Identify which cell holds the provided text, then report its [x, y] central coordinate. 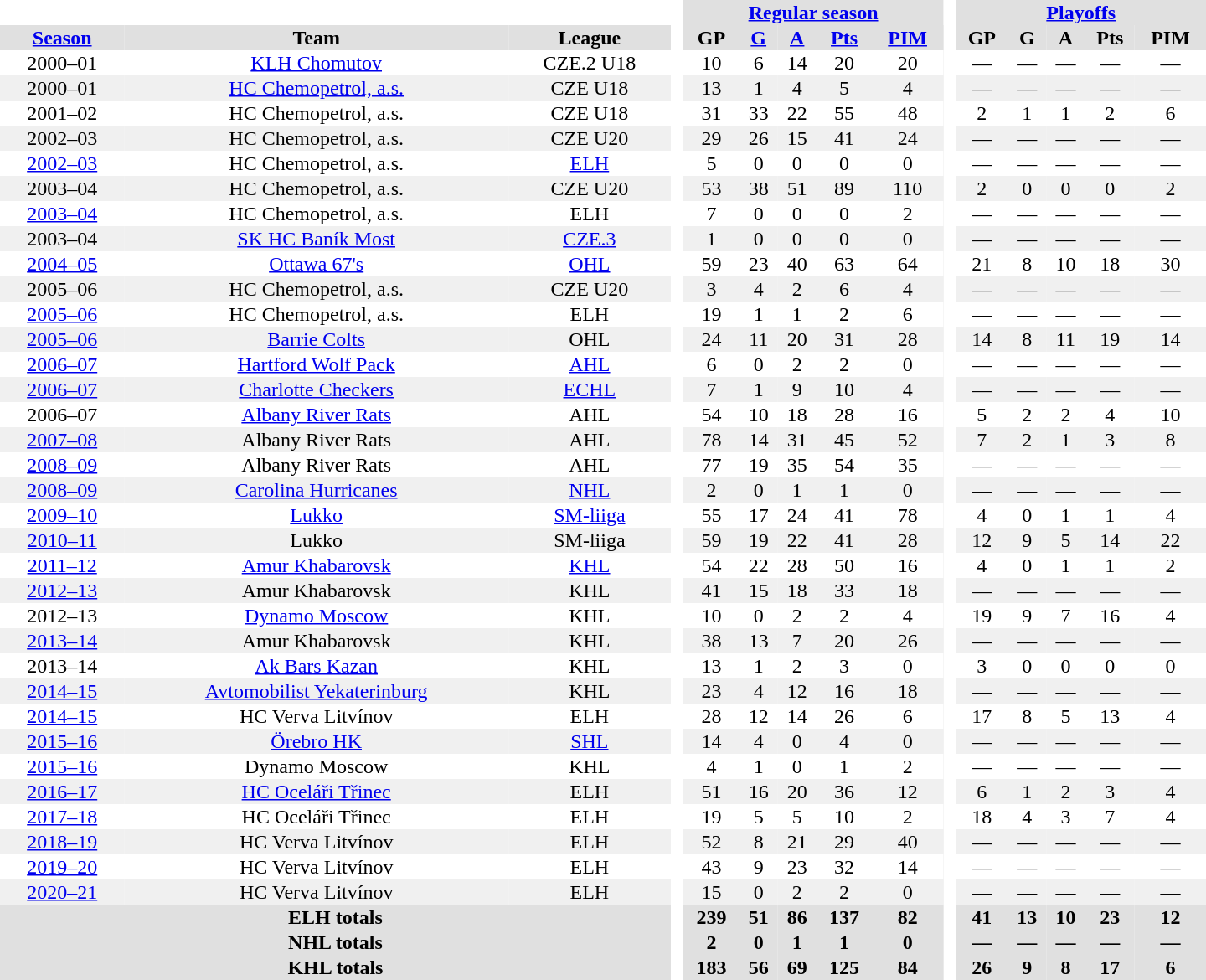
239 [712, 917]
ECHL [590, 389]
Ottawa 67's [317, 264]
2001–02 [62, 113]
43 [712, 867]
CZE.3 [590, 239]
SHL [590, 741]
45 [844, 440]
Team [317, 38]
KHL totals [335, 967]
NHL totals [335, 942]
64 [908, 264]
Ak Bars Kazan [317, 666]
63 [844, 264]
League [590, 38]
Avtomobilist Yekaterinburg [317, 691]
56 [759, 967]
ELH totals [335, 917]
2011–12 [62, 565]
2020–21 [62, 892]
Örebro HK [317, 741]
50 [844, 565]
89 [844, 188]
82 [908, 917]
Regular season [813, 13]
32 [844, 867]
2017–18 [62, 817]
183 [712, 967]
77 [712, 465]
KLH Chomutov [317, 63]
2016–17 [62, 792]
2007–08 [62, 440]
Hartford Wolf Pack [317, 364]
2019–20 [62, 867]
2010–11 [62, 540]
Barrie Colts [317, 339]
Season [62, 38]
110 [908, 188]
CZE.2 U18 [590, 63]
Charlotte Checkers [317, 389]
Carolina Hurricanes [317, 490]
125 [844, 967]
86 [797, 917]
2018–19 [62, 842]
NHL [590, 490]
53 [712, 188]
137 [844, 917]
84 [908, 967]
Playoffs [1080, 13]
SK HC Baník Most [317, 239]
30 [1171, 264]
2009–10 [62, 515]
69 [797, 967]
2004–05 [62, 264]
36 [844, 792]
48 [908, 113]
